Scan for the cell matching the given text and deliver its (X, Y) coordinate at center. 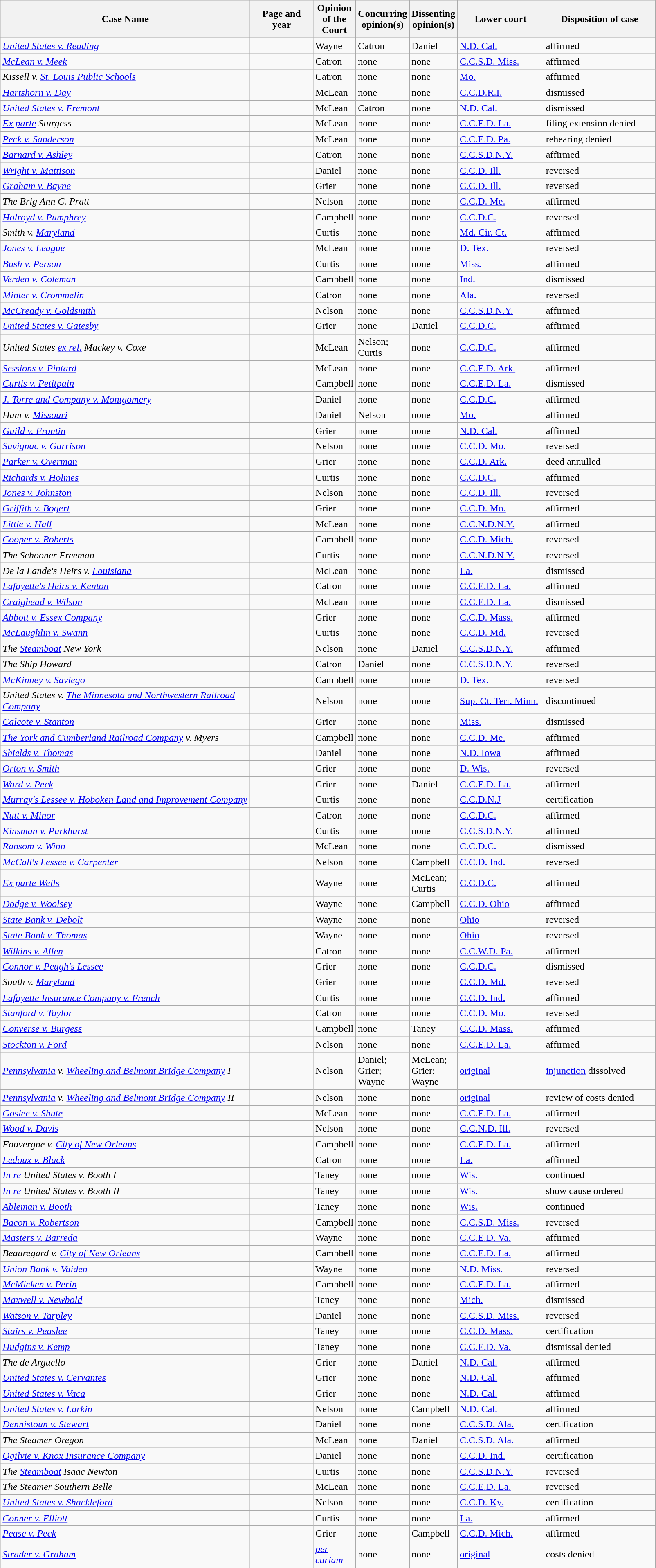
Ledoux v. Black (125, 1160)
review of costs denied (600, 1098)
deed annulled (600, 461)
Kissell v. St. Louis Public Schools (125, 77)
Little v. Hall (125, 524)
Ex parte Wells (125, 883)
Pennsylvania v. Wheeling and Belmont Bridge Company I (125, 1071)
Stockton v. Ford (125, 1044)
Maxwell v. Newbold (125, 1300)
Union Bank v. Vaiden (125, 1269)
McLaughlin v. Swann (125, 633)
Abbott v. Essex Company (125, 617)
C.C.D. Ky. (501, 1502)
Fouvergne v. City of New Orleans (125, 1144)
C.C.E.D. Ark. (501, 368)
Daniel; Grier; Wayne (383, 1071)
C.C.W.D. Pa. (501, 951)
Ham v. Missouri (125, 415)
In re United States v. Booth I (125, 1175)
The Schooner Freeman (125, 555)
Pease v. Peck (125, 1534)
Ward v. Peck (125, 784)
Savignac v. Garrison (125, 446)
Peck v. Sanderson (125, 139)
Jones v. Johnston (125, 493)
McCall's Lessee v. Carpenter (125, 862)
Ex parte Sturgess (125, 124)
Barnard v. Ashley (125, 155)
Wood v. Davis (125, 1129)
Guild v. Frontin (125, 430)
C.C.D.R.I. (501, 92)
Jones v. League (125, 248)
The Brig Ann C. Pratt (125, 201)
Mich. (501, 1300)
Shields v. Thomas (125, 753)
Ala. (501, 295)
Ransom v. Winn (125, 846)
South v. Maryland (125, 982)
Orton v. Smith (125, 769)
Curtis v. Petitpain (125, 384)
Page and year (282, 19)
Kinsman v. Parkhurst (125, 831)
Stanford v. Taylor (125, 1013)
United States v. Vaca (125, 1393)
Strader v. Graham (125, 1555)
N.D. Miss. (501, 1269)
United States v. Gatesby (125, 326)
Ableman v. Booth (125, 1206)
N.D. Iowa (501, 753)
C.C.N.D. Ill. (501, 1129)
dismissal denied (600, 1347)
Cooper v. Roberts (125, 540)
rehearing denied (600, 139)
Hartshorn v. Day (125, 92)
In re United States v. Booth II (125, 1191)
Stairs v. Peaslee (125, 1331)
Lower court (501, 19)
discontinued (600, 700)
C.C.D.N.J (501, 800)
Dissenting opinion(s) (434, 19)
United States v. Reading (125, 46)
Dennistoun v. Stewart (125, 1424)
United States v. Fremont (125, 108)
show cause ordered (600, 1191)
Craighead v. Wilson (125, 602)
McCready v. Goldsmith (125, 310)
Sup. Ct. Terr. Minn. (501, 700)
United States v. The Minnesota and Northwestern Railroad Company (125, 700)
D. Wis. (501, 769)
Griffith v. Bogert (125, 508)
The Ship Howard (125, 664)
injunction dissolved (600, 1071)
Goslee v. Shute (125, 1113)
Disposition of case (600, 19)
McKinney v. Saviego (125, 679)
Ind. (501, 279)
Lafayette Insurance Company v. French (125, 998)
C.C.D. Ark. (501, 461)
Wilkins v. Allen (125, 951)
United States v. Shackleford (125, 1502)
Bush v. Person (125, 264)
Pennsylvania v. Wheeling and Belmont Bridge Company II (125, 1098)
Wright v. Mattison (125, 170)
De la Lande's Heirs v. Louisiana (125, 571)
Conner v. Elliott (125, 1518)
Nutt v. Minor (125, 815)
Sessions v. Pintard (125, 368)
McLean; Curtis (434, 883)
costs denied (600, 1555)
Smith v. Maryland (125, 233)
State Bank v. Thomas (125, 935)
McLean v. Meek (125, 61)
The Steamer Oregon (125, 1440)
The Steamer Southern Belle (125, 1487)
United States v. Larkin (125, 1409)
McMicken v. Perin (125, 1285)
Masters v. Barreda (125, 1237)
Holroyd v. Pumphrey (125, 217)
C.C.D. Ohio (501, 904)
Connor v. Peugh's Lessee (125, 966)
United States v. Cervantes (125, 1378)
Richards v. Holmes (125, 477)
Murray's Lessee v. Hoboken Land and Improvement Company (125, 800)
Watson v. Tarpley (125, 1316)
The York and Cumberland Railroad Company v. Myers (125, 738)
The Steamboat New York (125, 648)
Md. Cir. Ct. (501, 233)
State Bank v. Debolt (125, 920)
Graham v. Bayne (125, 186)
J. Torre and Company v. Montgomery (125, 399)
Beauregard v. City of New Orleans (125, 1253)
Minter v. Crommelin (125, 295)
Parker v. Overman (125, 461)
United States ex rel. Mackey v. Coxe (125, 347)
Nelson; Curtis (383, 347)
Concurring opinion(s) (383, 19)
filing extension denied (600, 124)
Bacon v. Robertson (125, 1222)
C.C.E.D. Pa. (501, 139)
Converse v. Burgess (125, 1029)
Case Name (125, 19)
Ogilvie v. Knox Insurance Company (125, 1456)
Verden v. Coleman (125, 279)
The Steamboat Isaac Newton (125, 1471)
Lafayette's Heirs v. Kenton (125, 586)
Calcote v. Stanton (125, 722)
Opinion of the Court (334, 19)
Hudgins v. Kemp (125, 1347)
per curiam (334, 1555)
The de Arguello (125, 1362)
Dodge v. Woolsey (125, 904)
McLean; Grier; Wayne (434, 1071)
